Provide the (X, Y) coordinate of the cell's center where the given text is located.  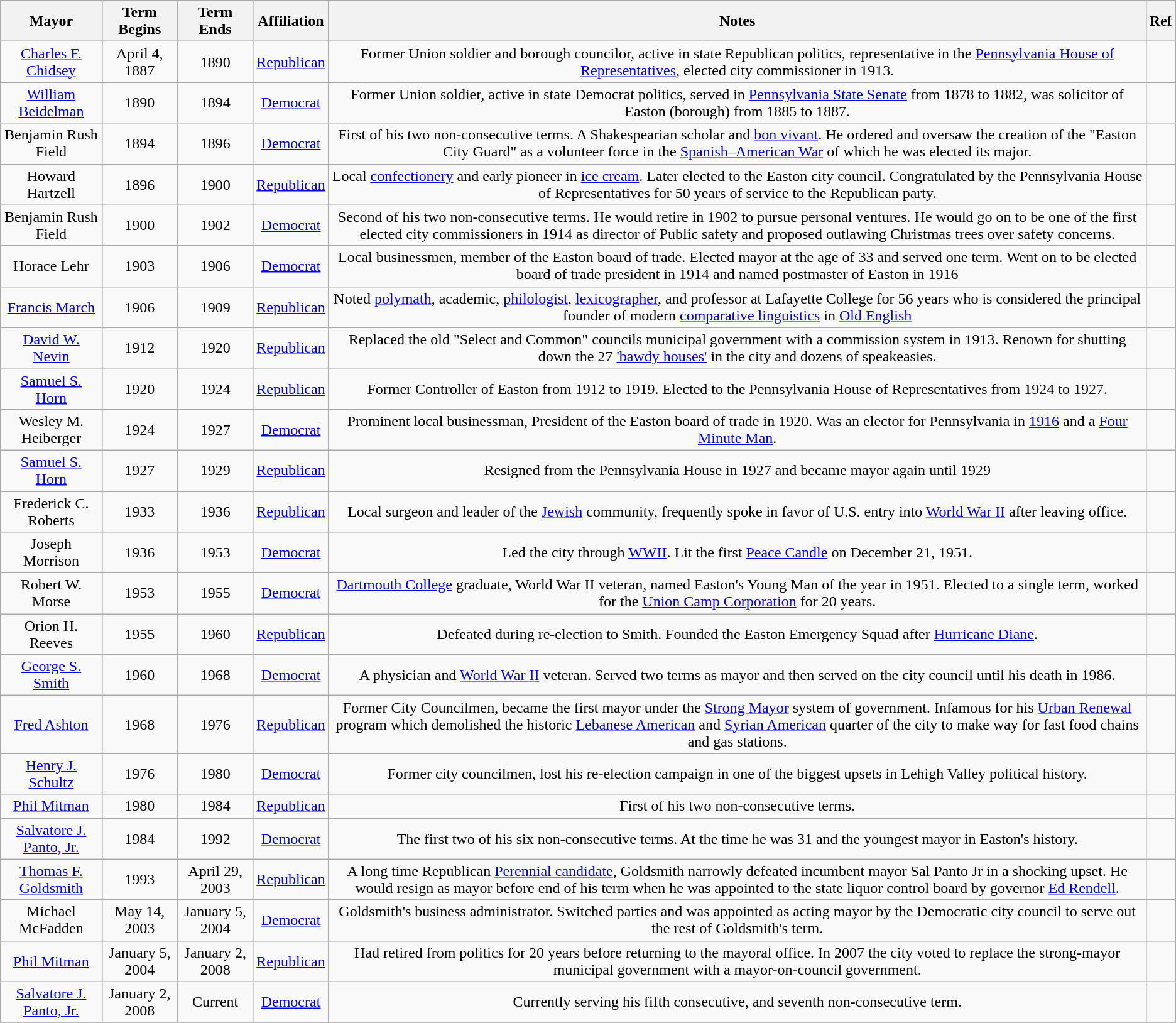
Francis March (52, 307)
Defeated during re-election to Smith. Founded the Easton Emergency Squad after Hurricane Diane. (738, 635)
1912 (139, 348)
Prominent local businessman, President of the Easton board of trade in 1920. Was an elector for Pennsylvania in 1916 and a Four Minute Man. (738, 430)
Former city councilmen, lost his re-election campaign in one of the biggest upsets in Lehigh Valley political history. (738, 774)
George S. Smith (52, 675)
Orion H. Reeves (52, 635)
Currently serving his fifth consecutive, and seventh non-consecutive term. (738, 1002)
1993 (139, 880)
April 4, 1887 (139, 62)
Robert W. Morse (52, 593)
Wesley M. Heiberger (52, 430)
Mayor (52, 21)
David W. Nevin (52, 348)
1933 (139, 511)
Notes (738, 21)
Michael McFadden (52, 920)
1902 (215, 225)
Horace Lehr (52, 266)
Term Begins (139, 21)
1992 (215, 838)
Thomas F. Goldsmith (52, 880)
April 29, 2003 (215, 880)
1929 (215, 470)
Led the city through WWII. Lit the first Peace Candle on December 21, 1951. (738, 553)
Term Ends (215, 21)
Howard Hartzell (52, 185)
1909 (215, 307)
Frederick C. Roberts (52, 511)
Ref (1161, 21)
Joseph Morrison (52, 553)
Fred Ashton (52, 725)
A physician and World War II veteran. Served two terms as mayor and then served on the city council until his death in 1986. (738, 675)
May 14, 2003 (139, 920)
The first two of his six non-consecutive terms. At the time he was 31 and the youngest mayor in Easton's history. (738, 838)
Charles F. Chidsey (52, 62)
Affiliation (291, 21)
Local surgeon and leader of the Jewish community, frequently spoke in favor of U.S. entry into World War II after leaving office. (738, 511)
1903 (139, 266)
Henry J. Schultz (52, 774)
Former Controller of Easton from 1912 to 1919. Elected to the Pennsylvania House of Representatives from 1924 to 1927. (738, 388)
Resigned from the Pennsylvania House in 1927 and became mayor again until 1929 (738, 470)
Current (215, 1002)
William Beidelman (52, 103)
First of his two non-consecutive terms. (738, 806)
